Return the [X, Y] coordinate for the center point of the cell that contains the specified text.  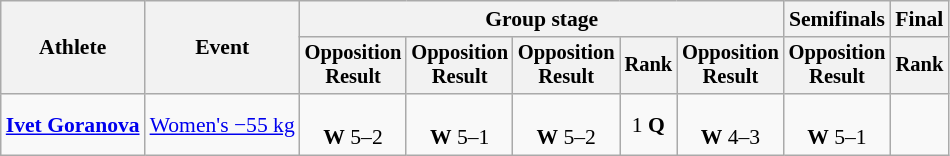
Athlete [73, 48]
W 4–3 [730, 124]
1 Q [649, 124]
Ivet Goranova [73, 124]
Semifinals [838, 19]
Group stage [542, 19]
Final [919, 19]
Event [222, 48]
Women's −55 kg [222, 124]
